Extract the [X, Y] coordinate from the center of the cell holding the provided text.  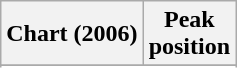
Chart (2006) [72, 34]
Peakposition [189, 34]
